Locate the cell with the specified text and output its (X, Y) center coordinate. 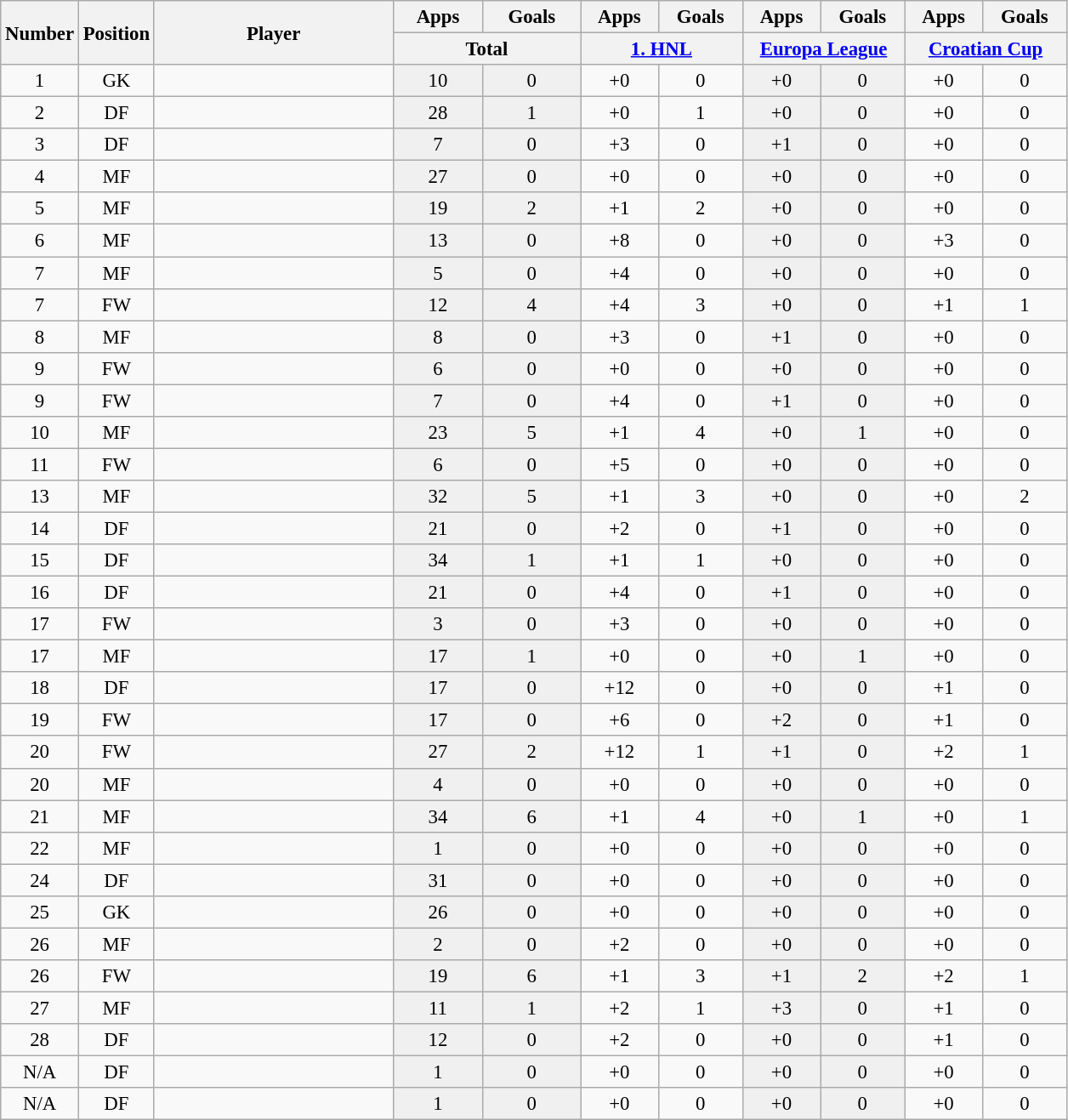
14 (40, 528)
15 (40, 560)
16 (40, 593)
Number (40, 32)
Player (274, 32)
25 (40, 912)
Croatian Cup (986, 49)
+6 (620, 720)
Total (486, 49)
+5 (620, 464)
23 (438, 433)
22 (40, 848)
24 (40, 880)
Europa League (823, 49)
18 (40, 688)
+8 (620, 241)
31 (438, 880)
32 (438, 497)
Position (116, 32)
1. HNL (662, 49)
